Locate the cell with the specified text and output its (x, y) center coordinate. 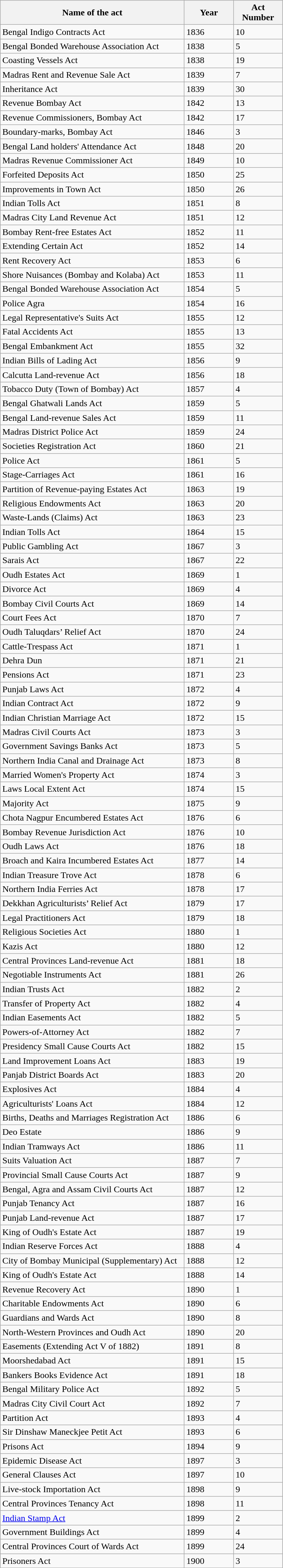
Charitable Endowments Act (92, 1303)
Easements (Extending Act V of 1882) (92, 1347)
Bankers Books Evidence Act (92, 1375)
1860 (209, 446)
Revenue Commissioners, Bombay Act (92, 117)
Religious Endowments Act (92, 503)
Tobacco Duty (Town of Bombay) Act (92, 389)
1857 (209, 389)
1846 (209, 132)
Indian Stamp Act (92, 1518)
Police Agra (92, 303)
Stage-Carriages Act (92, 475)
Madras District Police Act (92, 432)
Presidency Small Cause Courts Act (92, 1046)
Bombay Rent-free Estates Act (92, 232)
Revenue Bombay Act (92, 103)
Madras Civil Courts Act (92, 732)
Explosives Act (92, 1089)
Partition Act (92, 1418)
Revenue Recovery Act (92, 1289)
Oudh Laws Act (92, 846)
North-Western Provinces and Oudh Act (92, 1332)
Boundary-marks, Bombay Act (92, 132)
Moorshedabad Act (92, 1361)
Deo Estate (92, 1132)
1849 (209, 160)
Police Act (92, 461)
Bombay Civil Courts Act (92, 603)
Northern India Ferries Act (92, 889)
Religious Societies Act (92, 932)
Bengal Land-revenue Sales Act (92, 418)
Shore Nuisances (Bombay and Kolaba) Act (92, 275)
Bombay Revenue Jurisdiction Act (92, 832)
Forfeited Deposits Act (92, 175)
Madras City Civil Court Act (92, 1404)
Punjab Tenancy Act (92, 1203)
Bengal Embankment Act (92, 346)
Cattle-Trespass Act (92, 646)
22 (258, 560)
Broach and Kaira Incumbered Estates Act (92, 860)
Bengal Indigo Contracts Act (92, 32)
Indian Christian Marriage Act (92, 718)
Bengal, Agra and Assam Civil Courts Act (92, 1189)
Pensions Act (92, 675)
Madras City Land Revenue Act (92, 218)
Central Provinces Court of Wards Act (92, 1546)
Oudh Estates Act (92, 575)
Transfer of Property Act (92, 1003)
Dehra Dun (92, 661)
Improvements in Town Act (92, 189)
Agriculturists' Loans Act (92, 1103)
Inheritance Act (92, 89)
Legal Practitioners Act (92, 918)
Guardians and Wards Act (92, 1318)
Court Fees Act (92, 618)
Prisons Act (92, 1446)
General Clauses Act (92, 1475)
Northern India Canal and Drainage Act (92, 761)
Indian Trusts Act (92, 989)
Punjab Land-revenue Act (92, 1218)
30 (258, 89)
1864 (209, 532)
Societies Registration Act (92, 446)
Live-stock Importation Act (92, 1489)
Central Provinces Tenancy Act (92, 1503)
Laws Local Extent Act (92, 789)
Indian Bills of Lading Act (92, 360)
Legal Representative's Suits Act (92, 318)
Land Improvement Loans Act (92, 1060)
Act Number (258, 13)
1875 (209, 803)
Panjab District Boards Act (92, 1075)
Epidemic Disease Act (92, 1461)
Divorce Act (92, 589)
Central Provinces Land-revenue Act (92, 961)
Year (209, 13)
Sir Dinshaw Maneckjee Petit Act (92, 1432)
Government Savings Banks Act (92, 746)
Madras Rent and Revenue Sale Act (92, 75)
Indian Reserve Forces Act (92, 1246)
Waste-Lands (Claims) Act (92, 518)
Majority Act (92, 803)
1836 (209, 32)
Bengal Land holders' Attendance Act (92, 146)
Prisoners Act (92, 1560)
1877 (209, 860)
Kazis Act (92, 946)
1900 (209, 1560)
Punjab Laws Act (92, 689)
City of Bombay Municipal (Supplementary) Act (92, 1261)
1894 (209, 1446)
Bengal Military Police Act (92, 1389)
Coasting Vessels Act (92, 60)
Negotiable Instruments Act (92, 975)
32 (258, 346)
Provincial Small Cause Courts Act (92, 1175)
Calcutta Land-revenue Act (92, 375)
Government Buildings Act (92, 1532)
Married Women's Property Act (92, 775)
Chota Nagpur Encumbered Estates Act (92, 818)
Indian Easements Act (92, 1018)
Public Gambling Act (92, 546)
Indian Tramways Act (92, 1146)
Suits Valuation Act (92, 1161)
Dekkhan Agriculturists’ Relief Act (92, 904)
25 (258, 175)
Rent Recovery Act (92, 261)
Madras Revenue Commissioner Act (92, 160)
1848 (209, 146)
Extending Certain Act (92, 246)
Name of the act (92, 13)
Indian Contract Act (92, 703)
Births, Deaths and Marriages Registration Act (92, 1118)
Oudh Taluqdars’ Relief Act (92, 632)
Fatal Accidents Act (92, 332)
Indian Treasure Trove Act (92, 875)
Sarais Act (92, 560)
Powers-of-Attorney Act (92, 1032)
Partition of Revenue-paying Estates Act (92, 489)
Bengal Ghatwali Lands Act (92, 403)
